Identify which cell holds the provided text, then report its [X, Y] central coordinate. 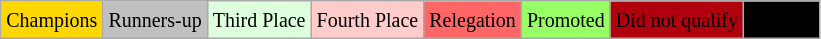
Champions [52, 20]
Relegation [473, 20]
Fourth Place [368, 20]
Runners-up [155, 20]
Third Place [259, 20]
not held [781, 20]
Did not qualify [676, 20]
Promoted [566, 20]
